For the text-containing cell, return its midpoint in [x, y] coordinate format. 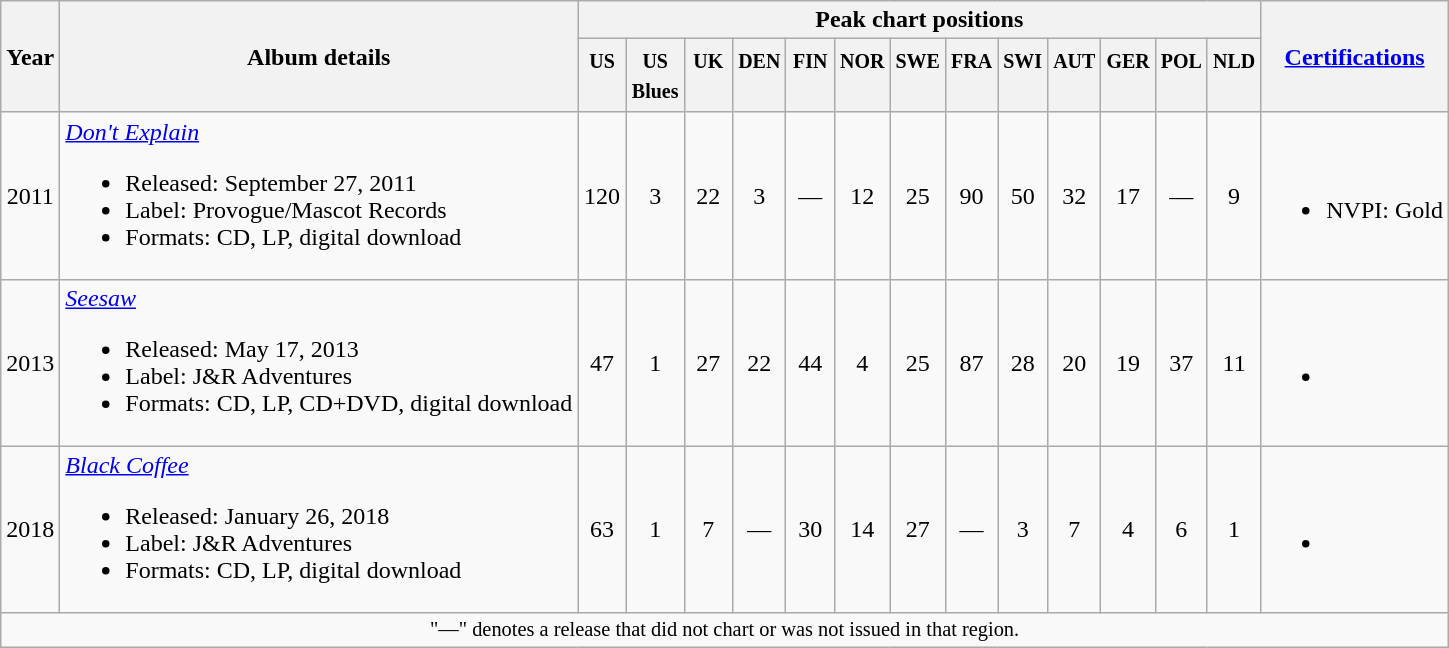
2011 [30, 196]
19 [1128, 362]
AUT [1074, 76]
US [602, 76]
28 [1023, 362]
63 [602, 530]
SeesawReleased: May 17, 2013Label: J&R AdventuresFormats: CD, LP, CD+DVD, digital download [319, 362]
NOR [862, 76]
6 [1181, 530]
47 [602, 362]
FRA [971, 76]
Black CoffeeReleased: January 26, 2018Label: J&R AdventuresFormats: CD, LP, digital download [319, 530]
14 [862, 530]
GER [1128, 76]
11 [1234, 362]
DEN [760, 76]
"—" denotes a release that did not chart or was not issued in that region. [725, 630]
50 [1023, 196]
44 [810, 362]
FIN [810, 76]
SWI [1023, 76]
12 [862, 196]
SWE [918, 76]
120 [602, 196]
32 [1074, 196]
30 [810, 530]
NVPI: Gold [1355, 196]
UK [708, 76]
Certifications [1355, 57]
Year [30, 57]
NLD [1234, 76]
87 [971, 362]
US Blues [655, 76]
POL [1181, 76]
2018 [30, 530]
90 [971, 196]
2013 [30, 362]
37 [1181, 362]
Don't ExplainReleased: September 27, 2011Label: Provogue/Mascot RecordsFormats: CD, LP, digital download [319, 196]
9 [1234, 196]
20 [1074, 362]
17 [1128, 196]
Album details [319, 57]
Peak chart positions [920, 20]
